Output the (x, y) coordinate of the center of the cell containing the given text.  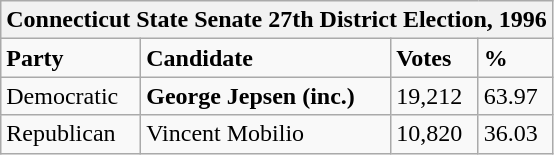
63.97 (515, 96)
Republican (71, 134)
Democratic (71, 96)
George Jepsen (inc.) (266, 96)
% (515, 58)
10,820 (435, 134)
Vincent Mobilio (266, 134)
Votes (435, 58)
Connecticut State Senate 27th District Election, 1996 (277, 20)
36.03 (515, 134)
Candidate (266, 58)
Party (71, 58)
19,212 (435, 96)
